Pinpoint the cell where the given text exists, returning its (X, Y) midpoint coordinate. 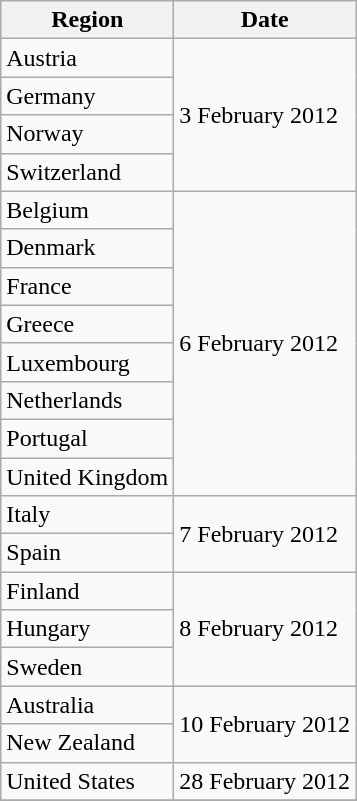
Denmark (88, 248)
Belgium (88, 210)
Luxembourg (88, 362)
28 February 2012 (265, 781)
Portugal (88, 438)
Austria (88, 58)
Australia (88, 705)
Switzerland (88, 172)
6 February 2012 (265, 343)
New Zealand (88, 743)
Germany (88, 96)
3 February 2012 (265, 115)
Sweden (88, 667)
Region (88, 20)
United Kingdom (88, 477)
Date (265, 20)
7 February 2012 (265, 534)
Spain (88, 553)
8 February 2012 (265, 629)
Netherlands (88, 400)
Italy (88, 515)
Norway (88, 134)
Finland (88, 591)
France (88, 286)
10 February 2012 (265, 724)
Hungary (88, 629)
United States (88, 781)
Greece (88, 324)
